Identify which cell holds the provided text, then report its [x, y] central coordinate. 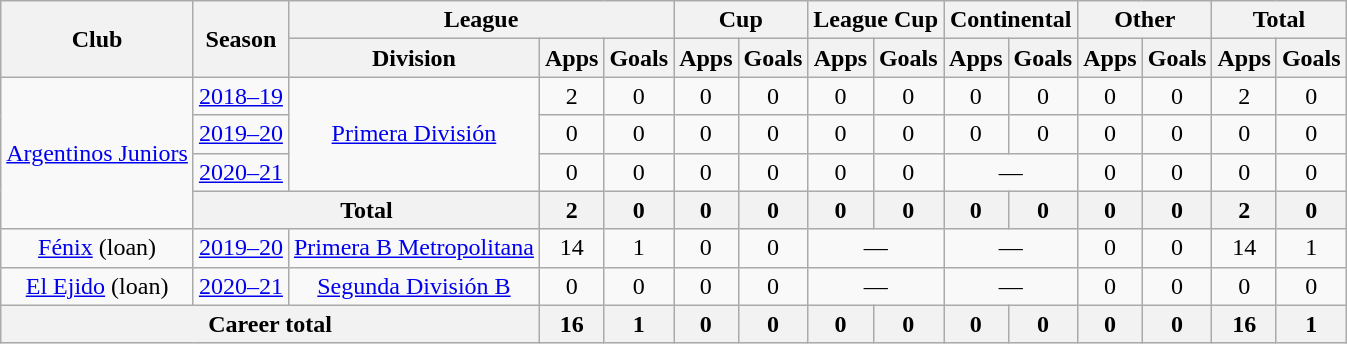
Career total [270, 324]
Other [1145, 20]
Division [414, 58]
El Ejido (loan) [98, 286]
Cup [741, 20]
Fénix (loan) [98, 248]
Club [98, 39]
Argentinos Juniors [98, 153]
League Cup [876, 20]
Continental [1011, 20]
Primera División [414, 134]
Season [240, 39]
Segunda División B [414, 286]
2018–19 [240, 96]
League [480, 20]
Primera B Metropolitana [414, 248]
